Detect which cell encompasses the target text, then output its [X, Y] center coordinate. 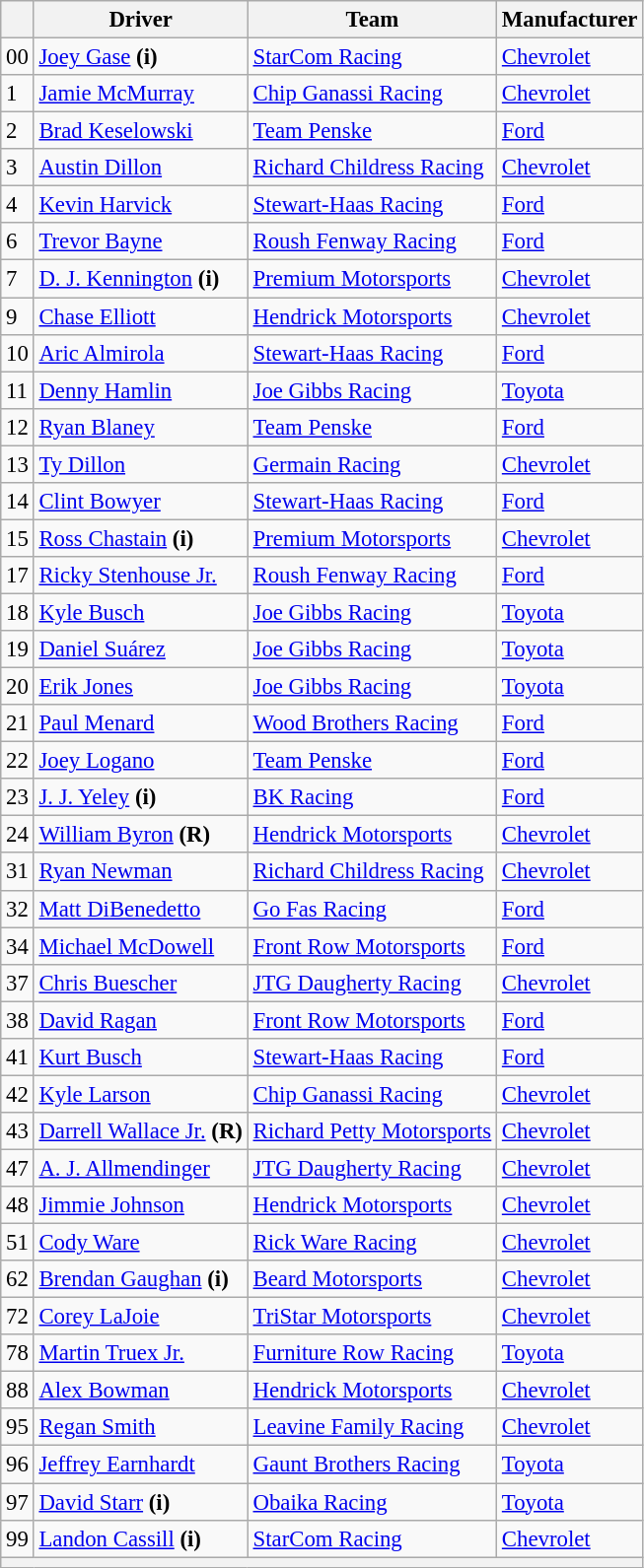
Manufacturer [570, 20]
D. J. Kennington (i) [140, 279]
37 [18, 983]
Martin Truex Jr. [140, 1353]
32 [18, 909]
Darrell Wallace Jr. (R) [140, 1131]
Aric Almirola [140, 353]
Joey Logano [140, 761]
David Starr (i) [140, 1502]
31 [18, 872]
Kurt Busch [140, 1057]
Michael McDowell [140, 946]
Regan Smith [140, 1428]
Kyle Busch [140, 612]
72 [18, 1317]
18 [18, 612]
10 [18, 353]
9 [18, 316]
Furniture Row Racing [372, 1353]
41 [18, 1057]
2 [18, 131]
Driver [140, 20]
Denny Hamlin [140, 390]
12 [18, 427]
97 [18, 1502]
Austin Dillon [140, 168]
4 [18, 205]
Daniel Suárez [140, 649]
Ryan Newman [140, 872]
Leavine Family Racing [372, 1428]
Brad Keselowski [140, 131]
Ricky Stenhouse Jr. [140, 576]
19 [18, 649]
34 [18, 946]
42 [18, 1094]
Ryan Blaney [140, 427]
Joey Gase (i) [140, 57]
Team [372, 20]
24 [18, 835]
William Byron (R) [140, 835]
7 [18, 279]
TriStar Motorsports [372, 1317]
14 [18, 502]
17 [18, 576]
Landon Cassill (i) [140, 1538]
Corey LaJoie [140, 1317]
Chris Buescher [140, 983]
Wood Brothers Racing [372, 723]
Brendan Gaughan (i) [140, 1279]
Matt DiBenedetto [140, 909]
Alex Bowman [140, 1391]
88 [18, 1391]
Chase Elliott [140, 316]
Go Fas Racing [372, 909]
Obaika Racing [372, 1502]
95 [18, 1428]
6 [18, 241]
15 [18, 538]
22 [18, 761]
47 [18, 1168]
Kevin Harvick [140, 205]
78 [18, 1353]
96 [18, 1465]
Germain Racing [372, 464]
Trevor Bayne [140, 241]
Beard Motorsports [372, 1279]
Cody Ware [140, 1243]
Jamie McMurray [140, 94]
Clint Bowyer [140, 502]
11 [18, 390]
00 [18, 57]
62 [18, 1279]
Gaunt Brothers Racing [372, 1465]
51 [18, 1243]
20 [18, 687]
Kyle Larson [140, 1094]
Ross Chastain (i) [140, 538]
Jeffrey Earnhardt [140, 1465]
99 [18, 1538]
Richard Petty Motorsports [372, 1131]
Rick Ware Racing [372, 1243]
Paul Menard [140, 723]
David Ragan [140, 1020]
BK Racing [372, 797]
Erik Jones [140, 687]
48 [18, 1205]
Jimmie Johnson [140, 1205]
J. J. Yeley (i) [140, 797]
38 [18, 1020]
1 [18, 94]
21 [18, 723]
A. J. Allmendinger [140, 1168]
23 [18, 797]
3 [18, 168]
43 [18, 1131]
Ty Dillon [140, 464]
13 [18, 464]
